Find where the given text appears and provide that cell's center as (x, y) coordinate. 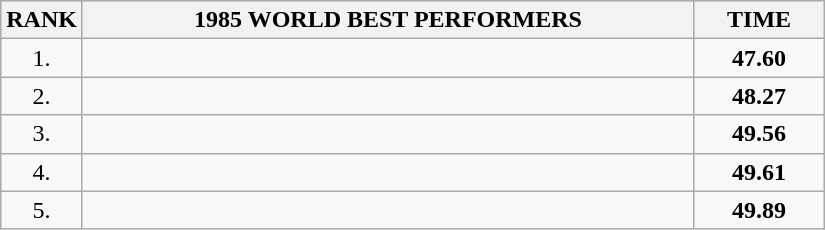
1985 WORLD BEST PERFORMERS (388, 20)
RANK (42, 20)
3. (42, 134)
49.89 (760, 210)
47.60 (760, 58)
48.27 (760, 96)
49.61 (760, 172)
5. (42, 210)
4. (42, 172)
TIME (760, 20)
49.56 (760, 134)
1. (42, 58)
2. (42, 96)
